Detect which cell encompasses the target text, then output its [X, Y] center coordinate. 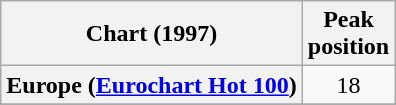
Chart (1997) [152, 34]
18 [348, 85]
Peakposition [348, 34]
Europe (Eurochart Hot 100) [152, 85]
